Scan for the cell matching the given text and deliver its (X, Y) coordinate at center. 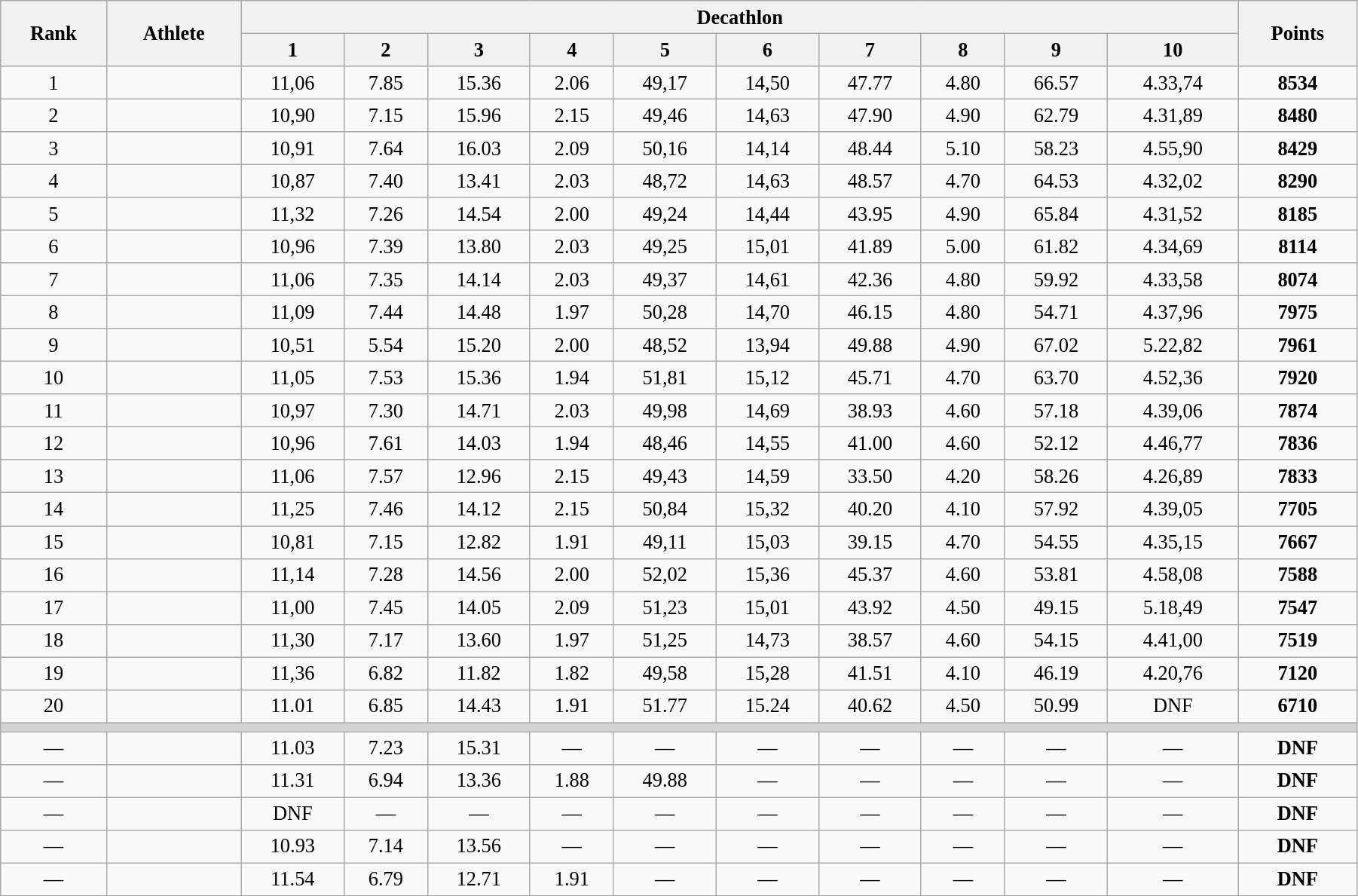
43.95 (870, 214)
10,81 (292, 542)
38.93 (870, 411)
5.00 (963, 246)
49,58 (665, 673)
14.14 (479, 280)
11,30 (292, 641)
8074 (1298, 280)
57.18 (1056, 411)
4.55,90 (1173, 148)
7836 (1298, 443)
42.36 (870, 280)
4.20,76 (1173, 673)
51,23 (665, 607)
49,25 (665, 246)
15,12 (767, 378)
11.03 (292, 748)
4.31,89 (1173, 115)
48,72 (665, 181)
7547 (1298, 607)
10,51 (292, 345)
4.31,52 (1173, 214)
50,28 (665, 312)
1.82 (571, 673)
4.34,69 (1173, 246)
63.70 (1056, 378)
4.32,02 (1173, 181)
7.23 (386, 748)
14,14 (767, 148)
51.77 (665, 706)
15,36 (767, 575)
14,69 (767, 411)
7.64 (386, 148)
4.26,89 (1173, 476)
7.39 (386, 246)
14,44 (767, 214)
7.40 (386, 181)
5.10 (963, 148)
12.96 (479, 476)
7.26 (386, 214)
8114 (1298, 246)
7961 (1298, 345)
51,81 (665, 378)
7.14 (386, 846)
7519 (1298, 641)
5.18,49 (1173, 607)
14.03 (479, 443)
7120 (1298, 673)
8185 (1298, 214)
4.41,00 (1173, 641)
11,09 (292, 312)
11.82 (479, 673)
54.55 (1056, 542)
49,98 (665, 411)
7.53 (386, 378)
11,00 (292, 607)
8480 (1298, 115)
47.77 (870, 82)
4.39,05 (1173, 509)
7705 (1298, 509)
14 (54, 509)
4.33,58 (1173, 280)
7.35 (386, 280)
51,25 (665, 641)
7833 (1298, 476)
13.56 (479, 846)
14.12 (479, 509)
2.06 (571, 82)
10,97 (292, 411)
16 (54, 575)
7920 (1298, 378)
15,03 (767, 542)
4.33,74 (1173, 82)
15,28 (767, 673)
7874 (1298, 411)
54.71 (1056, 312)
14.48 (479, 312)
14,73 (767, 641)
11,05 (292, 378)
12 (54, 443)
41.00 (870, 443)
7667 (1298, 542)
20 (54, 706)
Rank (54, 33)
62.79 (1056, 115)
11.54 (292, 879)
11,32 (292, 214)
4.35,15 (1173, 542)
17 (54, 607)
41.89 (870, 246)
49.15 (1056, 607)
46.19 (1056, 673)
14.05 (479, 607)
13.36 (479, 781)
14.71 (479, 411)
7.28 (386, 575)
10.93 (292, 846)
48,52 (665, 345)
50.99 (1056, 706)
6.94 (386, 781)
67.02 (1056, 345)
6.79 (386, 879)
40.20 (870, 509)
14,70 (767, 312)
47.90 (870, 115)
58.23 (1056, 148)
13 (54, 476)
11,14 (292, 575)
15 (54, 542)
11.31 (292, 781)
52,02 (665, 575)
53.81 (1056, 575)
61.82 (1056, 246)
4.20 (963, 476)
66.57 (1056, 82)
13,94 (767, 345)
1.88 (571, 781)
16.03 (479, 148)
7588 (1298, 575)
49,43 (665, 476)
11,25 (292, 509)
4.39,06 (1173, 411)
14.43 (479, 706)
4.58,08 (1173, 575)
7.85 (386, 82)
64.53 (1056, 181)
4.52,36 (1173, 378)
50,84 (665, 509)
39.15 (870, 542)
14,50 (767, 82)
48.57 (870, 181)
33.50 (870, 476)
14,59 (767, 476)
49,17 (665, 82)
Athlete (173, 33)
65.84 (1056, 214)
6710 (1298, 706)
7.17 (386, 641)
14.54 (479, 214)
43.92 (870, 607)
49,11 (665, 542)
7.46 (386, 509)
45.71 (870, 378)
38.57 (870, 641)
45.37 (870, 575)
12.82 (479, 542)
49,46 (665, 115)
46.15 (870, 312)
15,32 (767, 509)
19 (54, 673)
8290 (1298, 181)
13.80 (479, 246)
4.37,96 (1173, 312)
15.31 (479, 748)
41.51 (870, 673)
12.71 (479, 879)
13.60 (479, 641)
7.30 (386, 411)
6.82 (386, 673)
4.46,77 (1173, 443)
10,87 (292, 181)
7.61 (386, 443)
59.92 (1056, 280)
15.96 (479, 115)
8534 (1298, 82)
10,90 (292, 115)
13.41 (479, 181)
58.26 (1056, 476)
7.45 (386, 607)
5.22,82 (1173, 345)
15.20 (479, 345)
50,16 (665, 148)
5.54 (386, 345)
Points (1298, 33)
14,55 (767, 443)
10,91 (292, 148)
18 (54, 641)
14,61 (767, 280)
57.92 (1056, 509)
11 (54, 411)
15.24 (767, 706)
49,37 (665, 280)
8429 (1298, 148)
49,24 (665, 214)
48.44 (870, 148)
Decathlon (740, 17)
11.01 (292, 706)
11,36 (292, 673)
40.62 (870, 706)
6.85 (386, 706)
7.57 (386, 476)
48,46 (665, 443)
14.56 (479, 575)
7975 (1298, 312)
52.12 (1056, 443)
54.15 (1056, 641)
7.44 (386, 312)
